Output the [X, Y] coordinate of the center of the cell containing the given text.  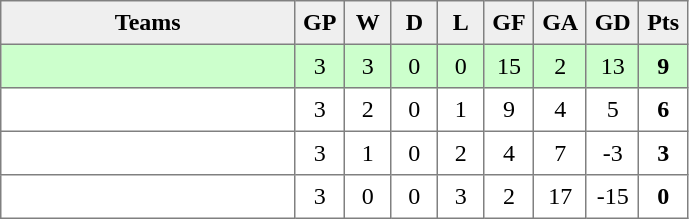
GF [509, 23]
Pts [663, 23]
L [461, 23]
17 [560, 197]
GA [560, 23]
13 [612, 66]
7 [560, 153]
15 [509, 66]
-15 [612, 197]
D [414, 23]
-3 [612, 153]
5 [612, 110]
GD [612, 23]
W [368, 23]
Teams [148, 23]
GP [320, 23]
6 [663, 110]
